Scan for the cell matching the given text and deliver its (X, Y) coordinate at center. 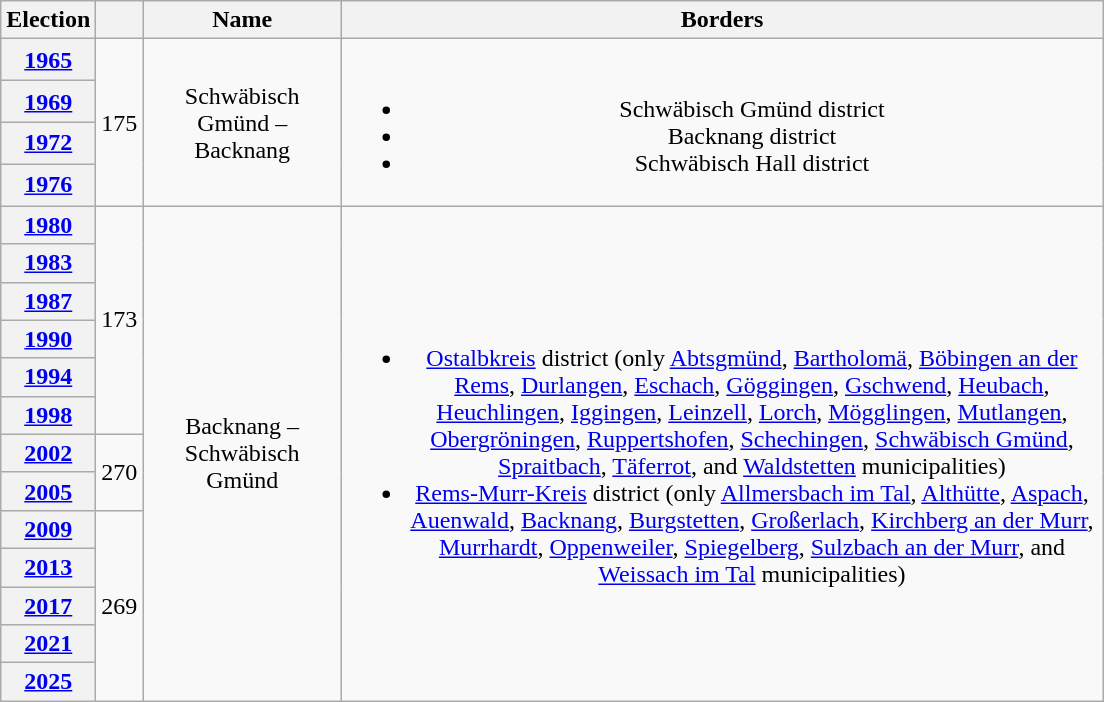
2013 (48, 567)
1983 (48, 263)
269 (120, 605)
1990 (48, 339)
2021 (48, 644)
1987 (48, 301)
Borders (722, 20)
Schwäbisch Gmünd – Backnang (242, 122)
1976 (48, 185)
2009 (48, 529)
175 (120, 122)
2002 (48, 453)
1969 (48, 102)
1980 (48, 225)
173 (120, 320)
1965 (48, 60)
Election (48, 20)
270 (120, 472)
2005 (48, 491)
2025 (48, 682)
Backnang – Schwäbisch Gmünd (242, 454)
1972 (48, 143)
1998 (48, 415)
Name (242, 20)
1994 (48, 377)
2017 (48, 605)
Schwäbisch Gmünd districtBacknang districtSchwäbisch Hall district (722, 122)
